Return (X, Y) of the center of cell containing provided text 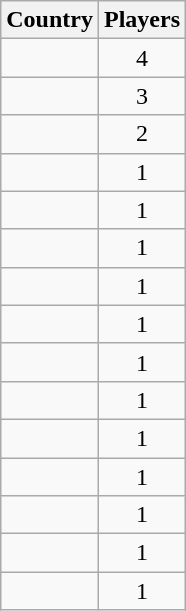
2 (142, 134)
Country (50, 20)
4 (142, 58)
3 (142, 96)
Players (142, 20)
